From the cell containing the given text, extract its center point as (x, y) coordinate. 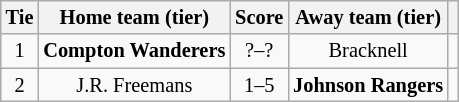
1–5 (259, 85)
Johnson Rangers (368, 85)
Compton Wanderers (134, 51)
Bracknell (368, 51)
1 (20, 51)
Away team (tier) (368, 17)
Home team (tier) (134, 17)
Score (259, 17)
Tie (20, 17)
J.R. Freemans (134, 85)
?–? (259, 51)
2 (20, 85)
